Identify which cell holds the provided text, then report its [x, y] central coordinate. 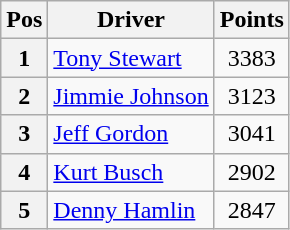
Pos [24, 20]
2847 [252, 210]
Jimmie Johnson [131, 96]
2 [24, 96]
Jeff Gordon [131, 134]
3 [24, 134]
3383 [252, 58]
1 [24, 58]
5 [24, 210]
3123 [252, 96]
4 [24, 172]
3041 [252, 134]
Denny Hamlin [131, 210]
Points [252, 20]
Driver [131, 20]
Kurt Busch [131, 172]
Tony Stewart [131, 58]
2902 [252, 172]
